Identify which cell holds the provided text, then report its (x, y) central coordinate. 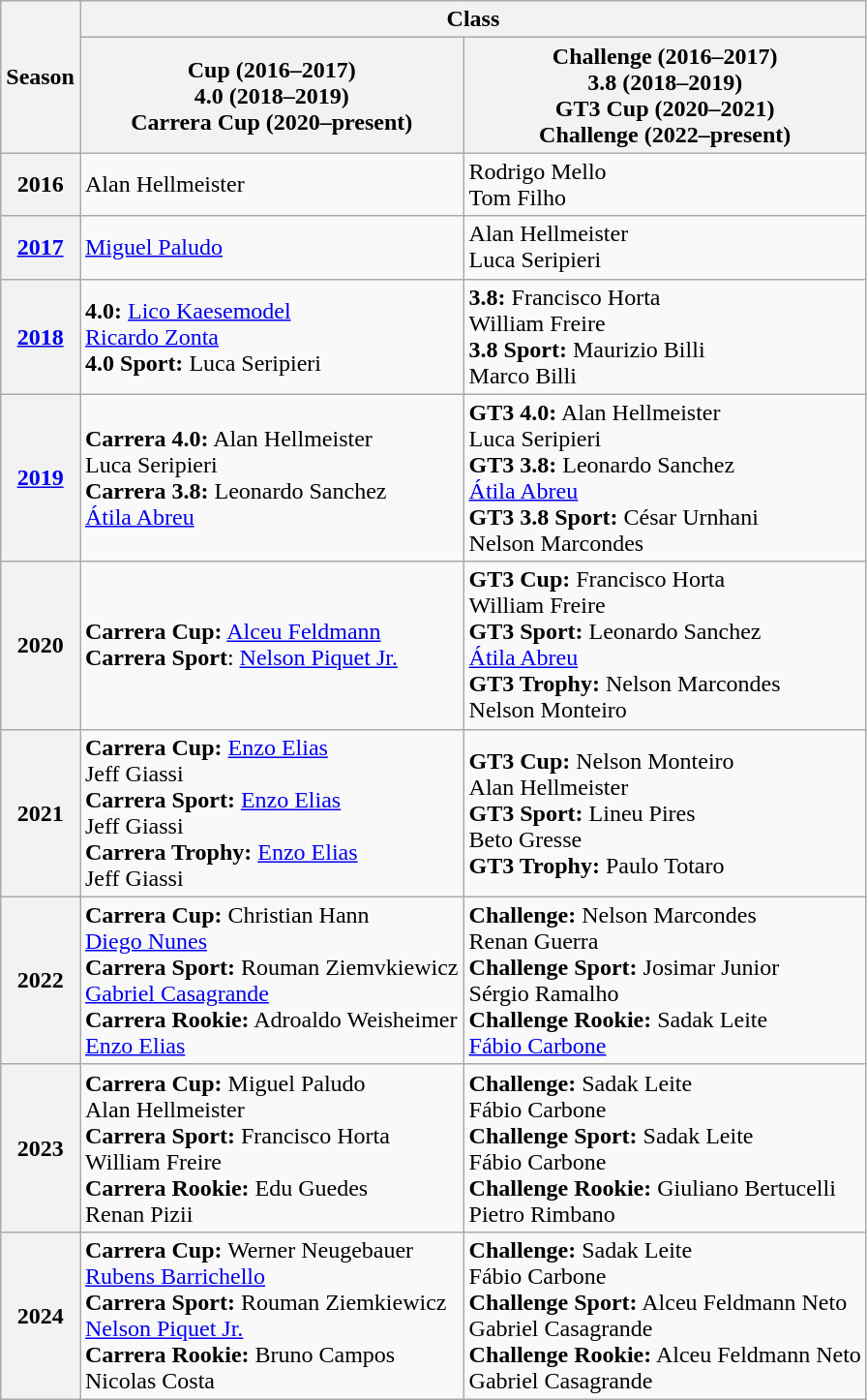
Carrera 4.0: Alan Hellmeister Luca Seripieri Carrera 3.8: Leonardo Sanchez Átila Abreu (271, 478)
GT3 Cup: Nelson Monteiro Alan Hellmeister GT3 Sport: Lineu Pires Beto Gresse GT3 Trophy: Paulo Totaro (665, 813)
GT3 4.0: Alan Hellmeister Luca Seripieri GT3 3.8: Leonardo Sanchez Átila Abreu GT3 3.8 Sport: César Urnhani Nelson Marcondes (665, 478)
Carrera Cup: Miguel Paludo Alan Hellmeister Carrera Sport: Francisco Horta William Freire Carrera Rookie: Edu Guedes Renan Pizii (271, 1148)
Challenge: Sadak Leite Fábio Carbone Challenge Sport: Sadak Leite Fábio Carbone Challenge Rookie: Giuliano Bertucelli Pietro Rimbano (665, 1148)
2022 (41, 980)
Challenge (2016–2017) 3.8 (2018–2019) GT3 Cup (2020–2021) Challenge (2022–present) (665, 95)
2018 (41, 337)
Cup (2016–2017) 4.0 (2018–2019) Carrera Cup (2020–present) (271, 95)
Miguel Paludo (271, 248)
3.8: Francisco Horta William Freire 3.8 Sport: Maurizio Billi Marco Billi (665, 337)
Class (472, 19)
Carrera Cup: Enzo Elias Jeff Giassi Carrera Sport: Enzo Elias Jeff Giassi Carrera Trophy: Enzo Elias Jeff Giassi (271, 813)
Alan Hellmeister (271, 184)
2017 (41, 248)
Alan Hellmeister Luca Seripieri (665, 248)
2021 (41, 813)
GT3 Cup: Francisco Horta William Freire GT3 Sport: Leonardo Sanchez Átila Abreu GT3 Trophy: Nelson Marcondes Nelson Monteiro (665, 645)
2023 (41, 1148)
2016 (41, 184)
Challenge: Nelson Marcondes Renan Guerra Challenge Sport: Josimar Junior Sérgio Ramalho Challenge Rookie: Sadak Leite Fábio Carbone (665, 980)
Carrera Cup: Christian Hann Diego Nunes Carrera Sport: Rouman Ziemvkiewicz Gabriel Casagrande Carrera Rookie: Adroaldo Weisheimer Enzo Elias (271, 980)
2020 (41, 645)
Challenge: Sadak Leite Fábio Carbone Challenge Sport: Alceu Feldmann Neto Gabriel Casagrande Challenge Rookie: Alceu Feldmann Neto Gabriel Casagrande (665, 1315)
Carrera Cup: Alceu Feldmann Carrera Sport: Nelson Piquet Jr. (271, 645)
2024 (41, 1315)
Season (41, 77)
Carrera Cup: Werner Neugebauer Rubens Barrichello Carrera Sport: Rouman Ziemkiewicz Nelson Piquet Jr. Carrera Rookie: Bruno Campos Nicolas Costa (271, 1315)
2019 (41, 478)
Rodrigo Mello Tom Filho (665, 184)
4.0: Lico Kaesemodel Ricardo Zonta 4.0 Sport: Luca Seripieri (271, 337)
